Pinpoint the cell where the given text exists, returning its (x, y) midpoint coordinate. 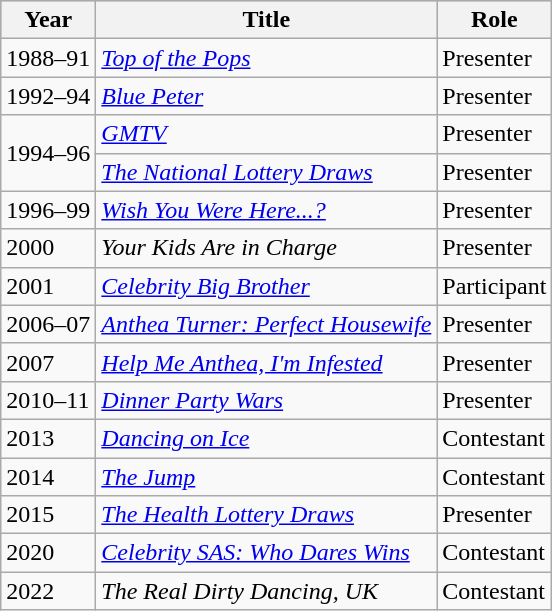
1996–99 (48, 210)
Wish You Were Here...? (266, 210)
Blue Peter (266, 96)
Anthea Turner: Perfect Housewife (266, 324)
The Health Lottery Draws (266, 515)
Participant (494, 286)
Role (494, 20)
Help Me Anthea, I'm Infested (266, 362)
2015 (48, 515)
2006–07 (48, 324)
Top of the Pops (266, 58)
1994–96 (48, 153)
2010–11 (48, 400)
Dancing on Ice (266, 438)
1988–91 (48, 58)
2007 (48, 362)
2000 (48, 248)
Celebrity SAS: Who Dares Wins (266, 553)
The Real Dirty Dancing, UK (266, 591)
Your Kids Are in Charge (266, 248)
The National Lottery Draws (266, 172)
2014 (48, 477)
GMTV (266, 134)
Dinner Party Wars (266, 400)
Celebrity Big Brother (266, 286)
2013 (48, 438)
2020 (48, 553)
2022 (48, 591)
The Jump (266, 477)
Title (266, 20)
2001 (48, 286)
1992–94 (48, 96)
Year (48, 20)
